Return the [x, y] coordinate for the center point of the cell that contains the specified text.  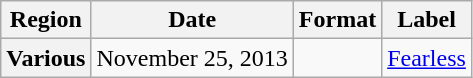
Various [46, 58]
Region [46, 20]
Format [337, 20]
November 25, 2013 [192, 58]
Label [427, 20]
Fearless [427, 58]
Date [192, 20]
